Output the (X, Y) coordinate of the center of the cell containing the given text.  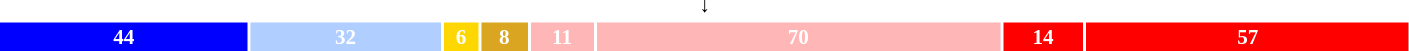
14 (1044, 36)
70 (798, 36)
8 (504, 36)
44 (124, 36)
32 (346, 36)
6 (462, 36)
57 (1248, 36)
11 (562, 36)
